Output the [x, y] coordinate of the center of the cell containing the given text.  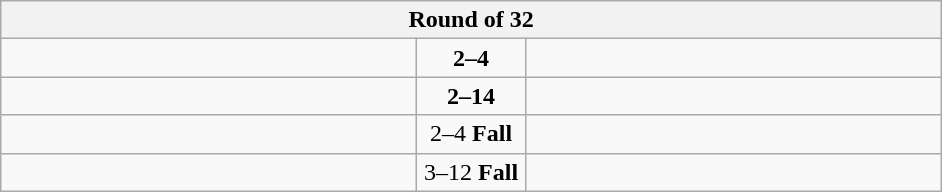
3–12 Fall [472, 172]
2–4 Fall [472, 134]
2–14 [472, 96]
Round of 32 [472, 20]
2–4 [472, 58]
